Output the [x, y] coordinate of the center of the cell containing the given text.  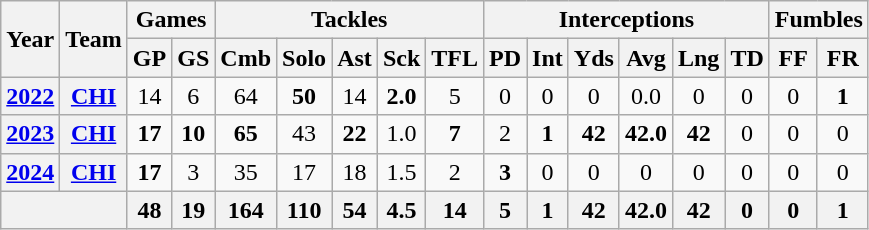
1.5 [401, 172]
110 [304, 210]
7 [455, 134]
TD [747, 58]
65 [246, 134]
2.0 [401, 96]
4.5 [401, 210]
Ast [355, 58]
48 [149, 210]
Cmb [246, 58]
FF [793, 58]
0.0 [646, 96]
2022 [30, 96]
2024 [30, 172]
Games [170, 20]
Year [30, 39]
Fumbles [818, 20]
6 [194, 96]
Int [548, 58]
18 [355, 172]
1.0 [401, 134]
35 [246, 172]
Lng [698, 58]
GS [194, 58]
50 [304, 96]
GP [149, 58]
54 [355, 210]
2023 [30, 134]
Sck [401, 58]
Yds [594, 58]
64 [246, 96]
Solo [304, 58]
FR [842, 58]
19 [194, 210]
164 [246, 210]
TFL [455, 58]
43 [304, 134]
22 [355, 134]
Tackles [350, 20]
Avg [646, 58]
10 [194, 134]
Team [94, 39]
Interceptions [627, 20]
PD [506, 58]
